Determine the [X, Y] coordinate at the center of the cell enclosing the given text.  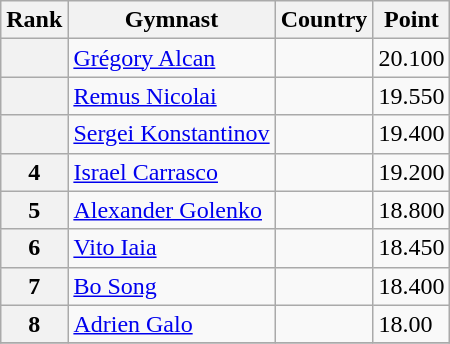
7 [34, 286]
18.450 [412, 248]
Rank [34, 20]
6 [34, 248]
4 [34, 172]
Israel Carrasco [172, 172]
Vito Iaia [172, 248]
Adrien Galo [172, 324]
Point [412, 20]
20.100 [412, 58]
18.800 [412, 210]
Gymnast [172, 20]
19.550 [412, 96]
Sergei Konstantinov [172, 134]
Grégory Alcan [172, 58]
Bo Song [172, 286]
Alexander Golenko [172, 210]
19.400 [412, 134]
18.400 [412, 286]
Remus Nicolai [172, 96]
Country [324, 20]
18.00 [412, 324]
19.200 [412, 172]
8 [34, 324]
5 [34, 210]
